From the cell containing the given text, extract its center point as [X, Y] coordinate. 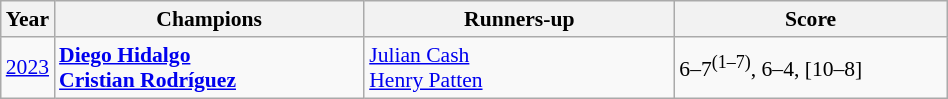
Year [28, 19]
Julian Cash Henry Patten [519, 68]
2023 [28, 68]
Runners-up [519, 19]
6–7(1–7), 6–4, [10–8] [810, 68]
Champions [209, 19]
Diego Hidalgo Cristian Rodríguez [209, 68]
Score [810, 19]
